Provide the (x, y) coordinate of the cell's center where the given text is located.  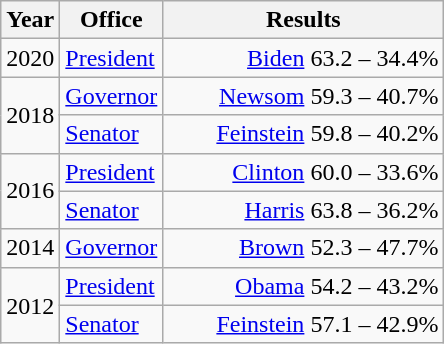
Harris 63.8 – 36.2% (304, 210)
2020 (30, 58)
2016 (30, 191)
2014 (30, 248)
Newsom 59.3 – 40.7% (304, 96)
2012 (30, 305)
Clinton 60.0 – 33.6% (304, 172)
Biden 63.2 – 34.4% (304, 58)
Results (304, 20)
Feinstein 59.8 – 40.2% (304, 134)
Feinstein 57.1 – 42.9% (304, 324)
2018 (30, 115)
Obama 54.2 – 43.2% (304, 286)
Office (112, 20)
Brown 52.3 – 47.7% (304, 248)
Year (30, 20)
